Detect which cell encompasses the target text, then output its (x, y) center coordinate. 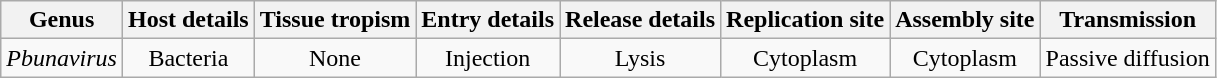
None (335, 58)
Passive diffusion (1128, 58)
Replication site (806, 20)
Lysis (640, 58)
Genus (62, 20)
Release details (640, 20)
Injection (488, 58)
Pbunavirus (62, 58)
Host details (188, 20)
Transmission (1128, 20)
Assembly site (965, 20)
Entry details (488, 20)
Bacteria (188, 58)
Tissue tropism (335, 20)
